Search for the cell housing the specified text and yield its [x, y] center coordinate. 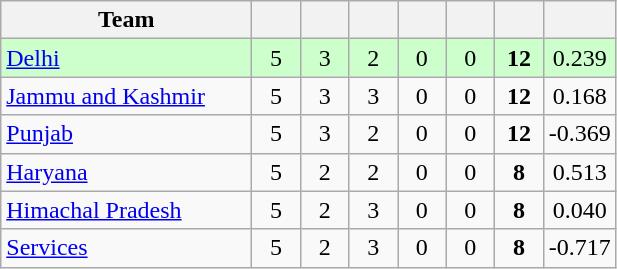
Himachal Pradesh [126, 210]
Delhi [126, 58]
Team [126, 20]
Jammu and Kashmir [126, 96]
0.513 [580, 172]
Services [126, 248]
0.168 [580, 96]
0.040 [580, 210]
-0.369 [580, 134]
0.239 [580, 58]
Punjab [126, 134]
Haryana [126, 172]
-0.717 [580, 248]
